Locate the cell with the specified text and output its [x, y] center coordinate. 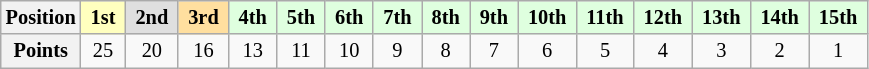
4 [663, 51]
2nd [152, 17]
14th [779, 17]
2 [779, 51]
10 [349, 51]
13 [253, 51]
11 [301, 51]
8 [446, 51]
Points [41, 51]
Position [41, 17]
12th [663, 17]
3 [721, 51]
3rd [203, 17]
1 [838, 51]
7th [397, 17]
13th [721, 17]
6 [547, 51]
9 [397, 51]
7 [494, 51]
1st [104, 17]
25 [104, 51]
5th [301, 17]
9th [494, 17]
15th [838, 17]
11th [604, 17]
8th [446, 17]
10th [547, 17]
6th [349, 17]
16 [203, 51]
5 [604, 51]
4th [253, 17]
20 [152, 51]
